Scan for the cell matching the given text and deliver its (x, y) coordinate at center. 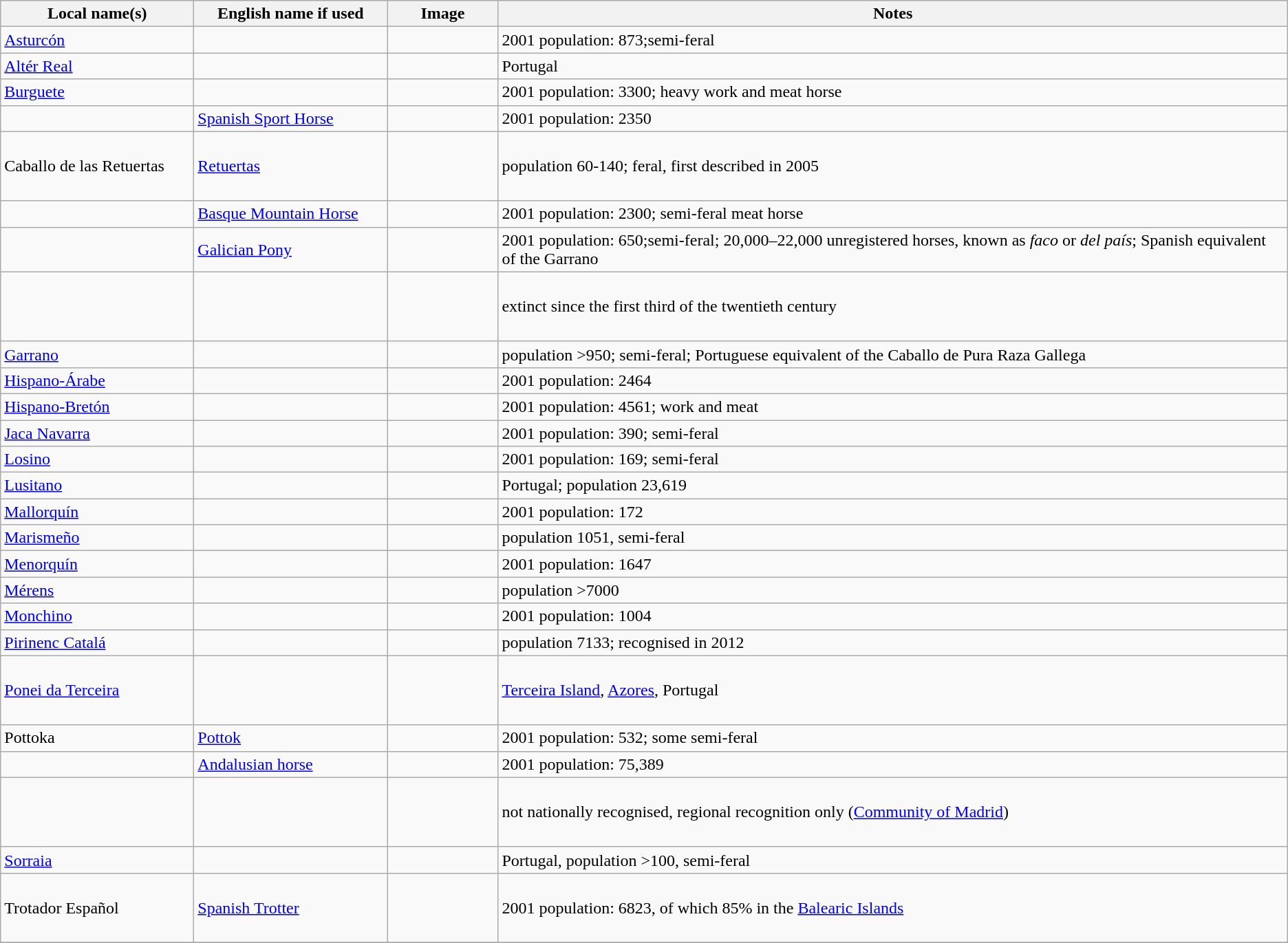
Local name(s) (98, 14)
Terceira Island, Azores, Portugal (893, 691)
Mallorquín (98, 512)
not nationally recognised, regional recognition only (Community of Madrid) (893, 812)
Portugal, population >100, semi-feral (893, 860)
Spanish Sport Horse (290, 118)
Spanish Trotter (290, 908)
Retuertas (290, 166)
Burguete (98, 92)
2001 population: 2464 (893, 380)
Asturcón (98, 40)
Losino (98, 459)
extinct since the first third of the twentieth century (893, 307)
Hispano-Árabe (98, 380)
Menorquín (98, 564)
2001 population: 1647 (893, 564)
Ponei da Terceira (98, 691)
Jaca Navarra (98, 433)
population >7000 (893, 590)
2001 population: 1004 (893, 616)
2001 population: 3300; heavy work and meat horse (893, 92)
2001 population: 650;semi-feral; 20,000–22,000 unregistered horses, known as faco or del país; Spanish equivalent of the Garrano (893, 249)
2001 population: 172 (893, 512)
Mérens (98, 590)
Basque Mountain Horse (290, 214)
Portugal; population 23,619 (893, 486)
population 1051, semi-feral (893, 538)
Lusitano (98, 486)
Caballo de las Retuertas (98, 166)
Trotador Español (98, 908)
Pottok (290, 738)
Altér Real (98, 66)
Galician Pony (290, 249)
population >950; semi-feral; Portuguese equivalent of the Caballo de Pura Raza Gallega (893, 354)
2001 population: 873;semi-feral (893, 40)
2001 population: 75,389 (893, 764)
Pottoka (98, 738)
population 7133; recognised in 2012 (893, 642)
Notes (893, 14)
Image (443, 14)
Hispano-Bretón (98, 407)
2001 population: 4561; work and meat (893, 407)
2001 population: 6823, of which 85% in the Balearic Islands (893, 908)
Sorraia (98, 860)
Monchino (98, 616)
English name if used (290, 14)
2001 population: 2300; semi-feral meat horse (893, 214)
2001 population: 2350 (893, 118)
2001 population: 390; semi-feral (893, 433)
population 60-140; feral, first described in 2005 (893, 166)
2001 population: 532; some semi-feral (893, 738)
2001 population: 169; semi-feral (893, 459)
Marismeño (98, 538)
Andalusian horse (290, 764)
Garrano (98, 354)
Pirinenc Catalá (98, 642)
Portugal (893, 66)
